Return the (X, Y) coordinate for the center point of the cell that contains the specified text.  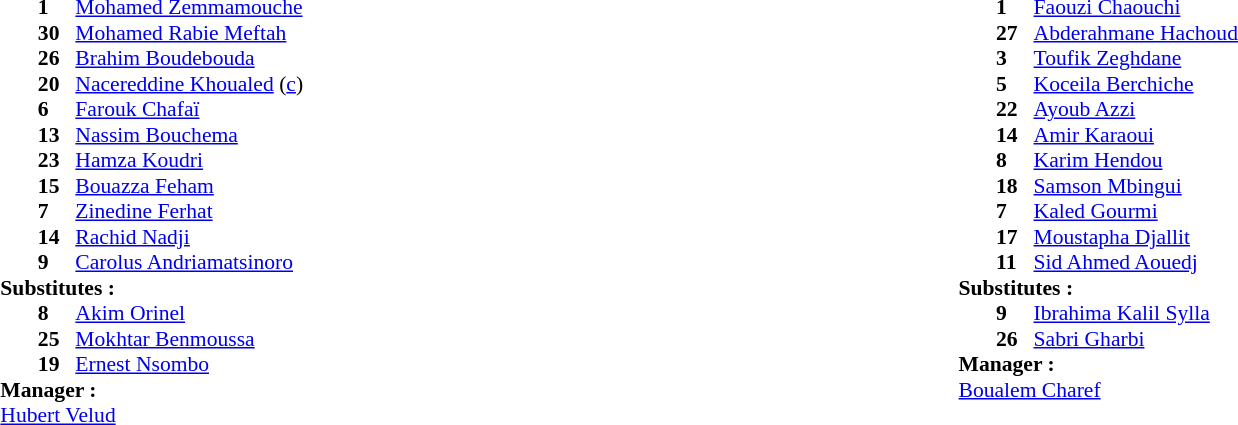
Farouk Chafaï (189, 109)
19 (57, 365)
Boualem Charef (1098, 390)
Zinedine Ferhat (189, 211)
11 (1015, 263)
Mokhtar Benmoussa (189, 339)
15 (57, 186)
25 (57, 339)
Ernest Nsombo (189, 365)
17 (1015, 237)
Brahim Boudebouda (189, 59)
Hamza Koudri (189, 161)
27 (1015, 33)
Sabri Gharbi (1136, 339)
5 (1015, 84)
Nassim Bouchema (189, 135)
Kaled Gourmi (1136, 211)
13 (57, 135)
18 (1015, 186)
6 (57, 109)
Koceila Berchiche (1136, 84)
Abderahmane Hachoud (1136, 33)
23 (57, 161)
Nacereddine Khoualed (c) (189, 84)
Karim Hendou (1136, 161)
Akim Orinel (189, 313)
Carolus Andriamatsinoro (189, 263)
Ibrahima Kalil Sylla (1136, 313)
Rachid Nadji (189, 237)
Mohamed Rabie Meftah (189, 33)
Moustapha Djallit (1136, 237)
20 (57, 84)
30 (57, 33)
3 (1015, 59)
Bouazza Feham (189, 186)
22 (1015, 109)
Ayoub Azzi (1136, 109)
Amir Karaoui (1136, 135)
Sid Ahmed Aouedj (1136, 263)
Toufik Zeghdane (1136, 59)
Samson Mbingui (1136, 186)
